Search for the cell housing the specified text and yield its [X, Y] center coordinate. 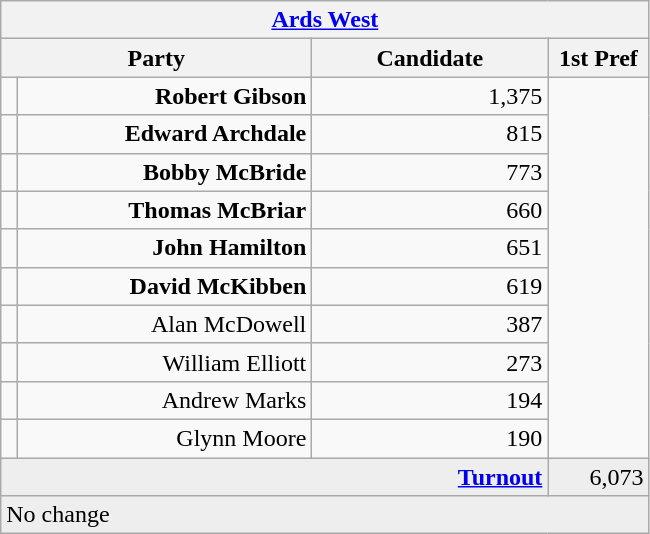
Alan McDowell [165, 324]
Glynn Moore [165, 438]
1st Pref [598, 58]
194 [430, 400]
815 [430, 134]
387 [430, 324]
6,073 [598, 477]
273 [430, 362]
Andrew Marks [165, 400]
660 [430, 210]
1,375 [430, 96]
Thomas McBriar [165, 210]
William Elliott [165, 362]
Ards West [325, 20]
Party [156, 58]
190 [430, 438]
Turnout [274, 477]
Candidate [430, 58]
Bobby McBride [165, 172]
Robert Gibson [165, 96]
No change [325, 515]
619 [430, 286]
David McKibben [165, 286]
John Hamilton [165, 248]
Edward Archdale [165, 134]
773 [430, 172]
651 [430, 248]
